From the cell containing the given text, extract its center point as [x, y] coordinate. 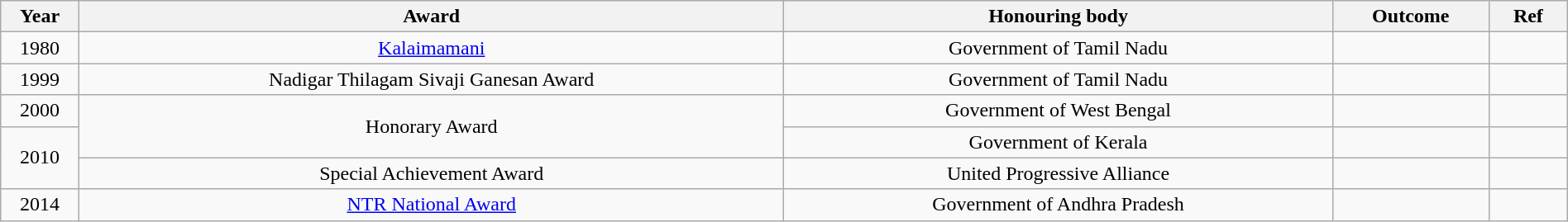
United Progressive Alliance [1059, 173]
Government of West Bengal [1059, 111]
Year [40, 17]
2014 [40, 205]
2000 [40, 111]
Honouring body [1059, 17]
2010 [40, 158]
Government of Kerala [1059, 142]
Kalaimamani [432, 48]
Outcome [1411, 17]
Ref [1528, 17]
Government of Andhra Pradesh [1059, 205]
Award [432, 17]
1999 [40, 79]
1980 [40, 48]
Honorary Award [432, 126]
NTR National Award [432, 205]
Nadigar Thilagam Sivaji Ganesan Award [432, 79]
Special Achievement Award [432, 173]
